Return the [x, y] coordinate for the center point of the cell that contains the specified text.  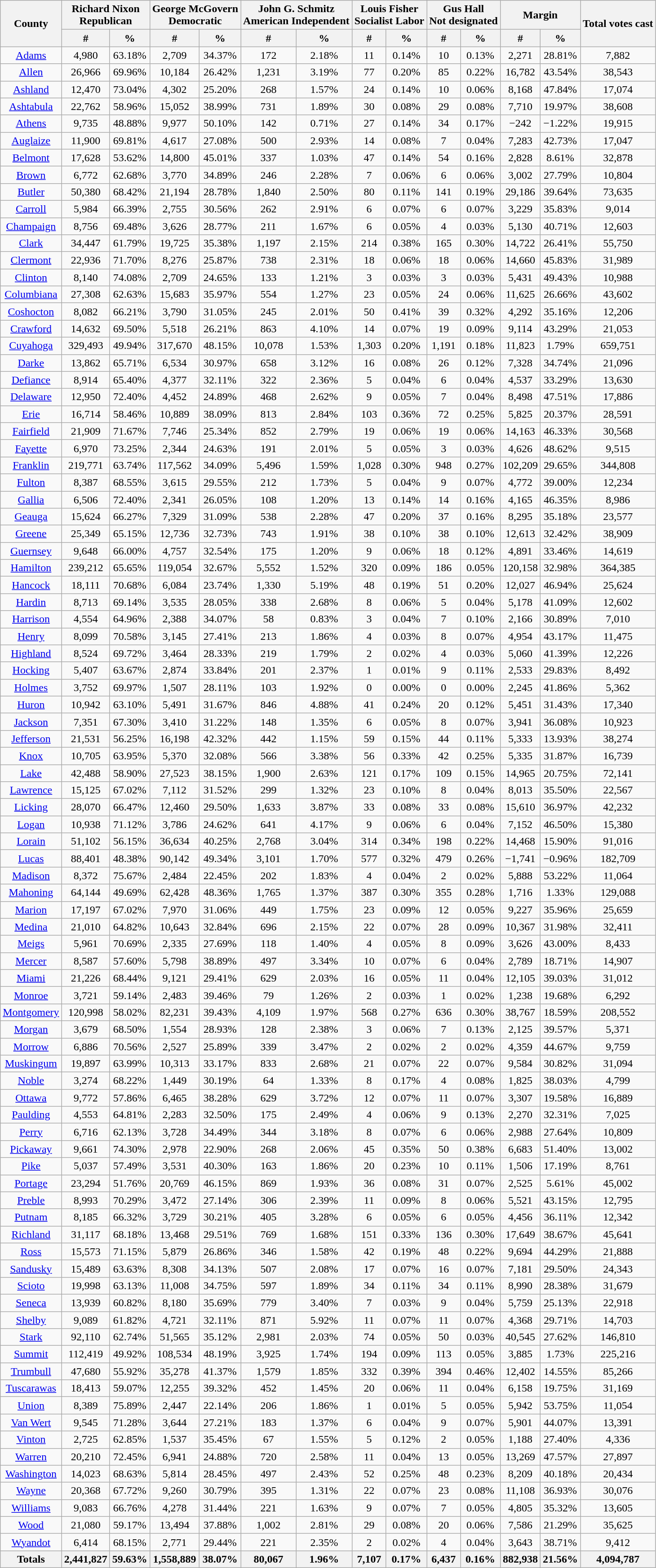
102,209 [520, 465]
48.88% [129, 123]
85 [444, 72]
1.70% [324, 859]
31.06% [220, 910]
13,468 [174, 1234]
63.95% [129, 756]
9,260 [174, 1491]
53.62% [129, 158]
8,185 [85, 1217]
49.92% [129, 1354]
355 [444, 893]
35.32% [561, 1508]
2,483 [174, 995]
56.15% [129, 841]
Richland [31, 1234]
32.08% [220, 756]
25.89% [220, 1047]
566 [269, 756]
4,954 [520, 636]
73,635 [618, 192]
20,769 [174, 1183]
262 [269, 209]
26 [444, 363]
15,052 [174, 106]
1.91% [324, 534]
3,101 [269, 859]
239,212 [85, 568]
18,111 [85, 585]
15,683 [174, 295]
20.37% [561, 414]
8,433 [618, 944]
48.15% [220, 346]
28.93% [220, 1029]
7,107 [369, 1559]
15,489 [85, 1268]
1.55% [324, 1440]
3,145 [174, 636]
25,624 [618, 585]
7,351 [85, 722]
9,977 [174, 123]
5,362 [618, 687]
72 [444, 414]
34.74% [561, 363]
49.34% [220, 859]
738 [269, 260]
Van Wert [31, 1423]
1.27% [324, 295]
1.15% [324, 739]
Muskingum [31, 1064]
10,643 [174, 927]
2,388 [174, 619]
3,752 [85, 687]
23.74% [220, 585]
5,370 [174, 756]
60.82% [129, 1303]
119,054 [174, 568]
21,010 [85, 927]
6,465 [174, 1098]
County [31, 23]
852 [269, 431]
39.46% [220, 995]
48.36% [220, 893]
29.71% [561, 1320]
30.56% [220, 209]
2,527 [174, 1047]
332 [369, 1371]
34.07% [220, 619]
3,531 [174, 1166]
28.77% [220, 226]
2.93% [324, 141]
9,083 [85, 1508]
69.96% [129, 72]
36.93% [561, 1491]
Lake [31, 773]
10,938 [85, 824]
Wood [31, 1525]
Union [31, 1405]
0.39% [406, 1371]
31 [444, 1183]
136 [444, 1234]
51,565 [174, 1337]
58.02% [129, 1012]
73.04% [129, 89]
John G. SchmitzAmerican Independent [297, 15]
10,078 [269, 346]
38.07% [220, 1559]
12,460 [174, 807]
70.58% [129, 636]
67.72% [129, 1491]
31.22% [220, 722]
5,984 [85, 209]
24.62% [220, 824]
2,789 [520, 961]
743 [269, 534]
5.61% [561, 1183]
72.45% [129, 1457]
36 [369, 1183]
63.67% [129, 670]
5,825 [520, 414]
−1.22% [561, 123]
Greene [31, 534]
Huron [31, 705]
9,648 [85, 551]
5,518 [174, 329]
4,336 [618, 1440]
2.38% [324, 1029]
17,340 [618, 705]
846 [269, 705]
69.14% [129, 602]
8,990 [520, 1286]
7,112 [174, 790]
Morgan [31, 1029]
568 [369, 1012]
26.66% [561, 295]
3,307 [520, 1098]
8,761 [618, 1166]
3,535 [174, 602]
25,659 [618, 910]
28,070 [85, 807]
40.30% [220, 1166]
Licking [31, 807]
Ashland [31, 89]
22,762 [85, 106]
27.64% [561, 1132]
636 [444, 1012]
9,089 [85, 1320]
1,506 [520, 1166]
4,721 [174, 1320]
57.49% [129, 1166]
53.75% [561, 1405]
38.67% [561, 1234]
Hamilton [31, 568]
32.42% [561, 534]
5.92% [324, 1320]
29.83% [561, 670]
70.56% [129, 1047]
35.50% [561, 790]
6,772 [85, 175]
71.12% [129, 824]
863 [269, 329]
1,330 [269, 585]
1.31% [324, 1491]
Belmont [31, 158]
38,767 [520, 1012]
39.32% [220, 1388]
5,521 [520, 1200]
3.04% [324, 841]
25.20% [220, 89]
8,308 [174, 1268]
5,037 [85, 1166]
16,739 [618, 756]
Guernsey [31, 551]
597 [269, 1286]
Jefferson [31, 739]
1,449 [174, 1081]
42.32% [220, 739]
4.88% [324, 705]
21.56% [561, 1559]
Wayne [31, 1491]
1,537 [174, 1440]
27.08% [220, 141]
Athens [31, 123]
1,028 [369, 465]
4,772 [520, 482]
33.29% [561, 380]
10,988 [618, 277]
133 [269, 277]
21,096 [618, 363]
306 [269, 1200]
32,878 [618, 158]
779 [269, 1303]
2.81% [324, 1525]
Highland [31, 653]
27 [369, 123]
1,554 [174, 1029]
1.92% [324, 687]
15,624 [85, 517]
8,082 [85, 312]
45,002 [618, 1183]
6,414 [85, 1542]
2.91% [324, 209]
35.38% [220, 243]
56 [369, 756]
40,545 [520, 1337]
2,768 [269, 841]
11,054 [618, 1405]
9,121 [174, 978]
198 [444, 841]
4,359 [520, 1047]
245 [269, 312]
17,074 [618, 89]
63.10% [129, 705]
1.45% [324, 1388]
13,939 [85, 1303]
3.18% [324, 1132]
Gus HallNot designated [464, 15]
871 [269, 1320]
6,534 [174, 363]
9,661 [85, 1149]
63.99% [129, 1064]
8,389 [85, 1405]
61.82% [129, 1320]
27.21% [220, 1423]
67 [269, 1440]
28.05% [220, 602]
28.38% [561, 1286]
14,632 [85, 329]
16,198 [174, 739]
Clermont [31, 260]
4,537 [520, 380]
Pike [31, 1166]
0.71% [324, 123]
3,229 [520, 209]
2.58% [324, 1457]
64.81% [129, 1115]
2.63% [324, 773]
12,234 [618, 482]
2,874 [174, 670]
2.31% [324, 260]
108 [269, 500]
731 [269, 106]
208,552 [618, 1012]
Carroll [31, 209]
43.29% [561, 329]
49.43% [561, 277]
51 [444, 585]
346 [269, 1251]
19,915 [618, 123]
Hancock [31, 585]
61.79% [129, 243]
2.49% [324, 1115]
183 [269, 1423]
70.29% [129, 1200]
5,060 [520, 653]
35.83% [561, 209]
202 [269, 876]
163 [269, 1166]
1,633 [269, 807]
2,335 [174, 944]
10,889 [174, 414]
1.96% [324, 1559]
59.17% [129, 1525]
57.60% [129, 961]
5,407 [85, 670]
39 [444, 312]
12,470 [85, 89]
2.62% [324, 397]
1,825 [520, 1081]
2.79% [324, 431]
30.82% [561, 1064]
67.30% [129, 722]
14,965 [520, 773]
58.46% [129, 414]
3.47% [324, 1047]
833 [269, 1064]
213 [269, 636]
92,110 [85, 1337]
69.81% [129, 141]
28.33% [220, 653]
1.59% [324, 465]
41.86% [561, 687]
4,553 [85, 1115]
577 [369, 859]
15.90% [561, 841]
Margin [540, 15]
14,660 [520, 260]
1.93% [324, 1183]
80 [369, 192]
55.92% [129, 1371]
Vinton [31, 1440]
5,759 [520, 1303]
32.84% [220, 927]
68.18% [129, 1234]
Holmes [31, 687]
4,377 [174, 380]
0.26% [481, 859]
42,488 [85, 773]
27.62% [561, 1337]
3,002 [520, 175]
0.24% [406, 705]
38.15% [220, 773]
9,735 [85, 123]
9,545 [85, 1423]
Morrow [31, 1047]
17,649 [520, 1234]
141 [444, 192]
Fairfield [31, 431]
4,980 [85, 55]
90,142 [174, 859]
25.87% [220, 260]
Champaign [31, 226]
73.25% [129, 448]
869 [269, 1183]
40.71% [561, 226]
46.50% [561, 824]
Brown [31, 175]
55,750 [618, 243]
0.28% [481, 893]
28.45% [220, 1474]
7,283 [520, 141]
8,587 [85, 961]
26.41% [561, 243]
1,191 [444, 346]
Knox [31, 756]
11,108 [520, 1491]
2.18% [324, 55]
339 [269, 1047]
24.63% [220, 448]
50,380 [85, 192]
0.46% [481, 1371]
22.90% [220, 1149]
3.87% [324, 807]
4,109 [269, 1012]
Williams [31, 1508]
8,372 [85, 876]
82,231 [174, 1012]
3,925 [269, 1354]
479 [444, 859]
43.54% [561, 72]
14,468 [520, 841]
35,278 [174, 1371]
35.12% [220, 1337]
74.08% [129, 277]
7,181 [520, 1268]
27.69% [220, 944]
1.74% [324, 1354]
3,615 [174, 482]
1.32% [324, 790]
35.69% [220, 1303]
37.88% [220, 1525]
8,013 [520, 790]
28.81% [561, 55]
25.34% [220, 431]
Henry [31, 636]
12,206 [618, 312]
Perry [31, 1132]
338 [269, 602]
7,710 [520, 106]
27.41% [220, 636]
Defiance [31, 380]
658 [269, 363]
25,349 [85, 534]
641 [269, 824]
12,255 [174, 1388]
9,227 [520, 910]
Fulton [31, 482]
44 [444, 739]
22,936 [85, 260]
31,169 [618, 1388]
8,498 [520, 397]
14.55% [561, 1371]
31,989 [618, 260]
30,076 [618, 1491]
9,515 [618, 448]
13.93% [561, 739]
2,525 [520, 1183]
329,493 [85, 346]
63.74% [129, 465]
8,914 [85, 380]
4,094,787 [618, 1559]
2,981 [269, 1337]
Cuyahoga [31, 346]
20.75% [561, 773]
49.69% [129, 893]
51.40% [561, 1149]
21,531 [85, 739]
10,942 [85, 705]
1.75% [324, 910]
68.50% [129, 1029]
32.54% [220, 551]
43.00% [561, 944]
38,909 [618, 534]
68.44% [129, 978]
12,613 [520, 534]
2.43% [324, 1474]
31.09% [220, 517]
64,144 [85, 893]
11,823 [520, 346]
64.96% [129, 619]
21 [369, 1064]
14,163 [520, 431]
2,725 [85, 1440]
219,771 [85, 465]
395 [269, 1491]
2,245 [520, 687]
43.15% [561, 1200]
21,053 [618, 329]
45.83% [561, 260]
3,410 [174, 722]
31.87% [561, 756]
77 [369, 72]
1,231 [269, 72]
47.84% [561, 89]
Richard NixonRepublican [106, 15]
118 [269, 944]
14,703 [618, 1320]
30.97% [220, 363]
41.39% [561, 653]
19.68% [561, 995]
9,412 [618, 1542]
Allen [31, 72]
13,269 [520, 1457]
13,002 [618, 1149]
8,209 [520, 1474]
7,010 [618, 619]
129,088 [618, 893]
22,918 [618, 1303]
1.97% [324, 1012]
62,428 [174, 893]
5,961 [85, 944]
5,942 [520, 1405]
70.69% [129, 944]
66.39% [129, 209]
35.45% [220, 1440]
10,313 [174, 1064]
15,380 [618, 824]
4,891 [520, 551]
45 [369, 1149]
71.67% [129, 431]
Putnam [31, 1217]
1,900 [269, 773]
52 [369, 1474]
2.37% [324, 670]
−242 [520, 123]
9,584 [520, 1064]
1,765 [269, 893]
6,292 [618, 995]
17,047 [618, 141]
6,437 [444, 1559]
29.44% [220, 1542]
48.62% [561, 448]
206 [269, 1405]
69.72% [129, 653]
2,341 [174, 500]
38,543 [618, 72]
1.03% [324, 158]
8,099 [85, 636]
38.99% [220, 106]
47.57% [561, 1457]
19,725 [174, 243]
74 [369, 1337]
108,534 [174, 1354]
Ottawa [31, 1098]
12,027 [520, 585]
1,579 [269, 1371]
151 [369, 1234]
12,602 [618, 602]
Meigs [31, 944]
2,271 [520, 55]
63.63% [129, 1268]
8,387 [85, 482]
Clinton [31, 277]
11,475 [618, 636]
64.82% [129, 927]
191 [269, 448]
2,828 [520, 158]
186 [444, 568]
2,166 [520, 619]
5,901 [520, 1423]
39.64% [561, 192]
4,617 [174, 141]
1.52% [324, 568]
19,897 [85, 1064]
5,552 [269, 568]
−1,741 [520, 859]
2.08% [324, 1268]
Delaware [31, 397]
4,456 [520, 1217]
32,411 [618, 927]
38.28% [220, 1098]
31.67% [220, 705]
2.06% [324, 1149]
Lorain [31, 841]
3.34% [324, 961]
21,909 [85, 431]
554 [269, 295]
22.14% [220, 1405]
4,554 [85, 619]
42,232 [618, 807]
12,736 [174, 534]
66.21% [129, 312]
32.31% [561, 1115]
4,165 [520, 500]
88,401 [85, 859]
4,368 [520, 1320]
337 [269, 158]
3.38% [324, 756]
1,840 [269, 192]
Auglaize [31, 141]
3,721 [85, 995]
Seneca [31, 1303]
13,391 [618, 1423]
5,491 [174, 705]
8.61% [561, 158]
17,886 [618, 397]
Madison [31, 876]
34.75% [220, 1286]
62.13% [129, 1132]
39.03% [561, 978]
Portage [31, 1183]
8,756 [85, 226]
7,328 [520, 363]
10,184 [174, 72]
34.13% [220, 1268]
20,368 [85, 1491]
21.29% [561, 1525]
3.28% [324, 1217]
20,210 [85, 1457]
Noble [31, 1081]
91,016 [618, 841]
1.35% [324, 722]
47,680 [85, 1371]
Paulding [31, 1115]
2.39% [324, 1200]
16,714 [85, 414]
33.17% [220, 1064]
31.52% [220, 790]
65.15% [129, 534]
538 [269, 517]
659,751 [618, 346]
3,729 [174, 1217]
66.00% [129, 551]
8,168 [520, 89]
2,755 [174, 209]
Adams [31, 55]
31,117 [85, 1234]
19.97% [561, 106]
211 [269, 226]
12,226 [618, 653]
80,067 [269, 1559]
214 [369, 243]
57.86% [129, 1098]
344 [269, 1132]
9,114 [520, 329]
38.03% [561, 1081]
27,897 [618, 1457]
5,496 [269, 465]
Montgomery [31, 1012]
442 [269, 739]
4,278 [174, 1508]
948 [444, 465]
21,888 [618, 1251]
322 [269, 380]
Butler [31, 192]
9,694 [520, 1251]
19.58% [561, 1098]
75.67% [129, 876]
31,012 [618, 978]
35,625 [618, 1525]
42.73% [561, 141]
34.89% [220, 175]
13,630 [618, 380]
500 [269, 141]
468 [269, 397]
31.44% [220, 1508]
34,447 [85, 243]
8,713 [85, 602]
24.88% [220, 1457]
64 [269, 1081]
69.48% [129, 226]
4,757 [174, 551]
31.98% [561, 927]
2,441,827 [85, 1559]
41 [369, 705]
34.37% [220, 55]
Hardin [31, 602]
10,809 [618, 1132]
74.30% [129, 1149]
317,670 [174, 346]
6,506 [85, 500]
63.13% [129, 1286]
12,105 [520, 978]
46.35% [561, 500]
Lawrence [31, 790]
1,303 [369, 346]
3.12% [324, 363]
32.73% [220, 534]
4.17% [324, 824]
10,705 [85, 756]
27,308 [85, 295]
58.96% [129, 106]
66.76% [129, 1508]
70.68% [129, 585]
12,342 [618, 1217]
3,885 [520, 1354]
3.40% [324, 1303]
696 [269, 927]
6,158 [520, 1388]
32.50% [220, 1115]
21,080 [85, 1525]
0.18% [481, 346]
69.50% [129, 329]
142 [269, 123]
34.49% [220, 1132]
1,716 [520, 893]
40.18% [561, 1474]
2,484 [174, 876]
0.35% [406, 1149]
Medina [31, 927]
2.35% [324, 1542]
47.51% [561, 397]
18.71% [561, 961]
5,335 [520, 756]
1.21% [324, 277]
44.07% [561, 1423]
8,492 [618, 670]
Mahoning [31, 893]
33.46% [561, 551]
39.00% [561, 482]
364,385 [618, 568]
12,402 [520, 1371]
2,771 [174, 1542]
27.14% [220, 1200]
35.96% [561, 910]
Lucas [31, 859]
246 [269, 175]
26.86% [220, 1251]
46.15% [220, 1183]
1,507 [174, 687]
30 [369, 106]
3,679 [85, 1029]
387 [369, 893]
Sandusky [31, 1268]
Logan [31, 824]
3,786 [174, 824]
17.19% [561, 1166]
4,626 [520, 448]
23,294 [85, 1183]
12,950 [85, 397]
113 [444, 1354]
3,770 [174, 175]
54 [444, 158]
5,178 [520, 602]
1,188 [520, 1440]
31.05% [220, 312]
Total votes cast [618, 23]
1.40% [324, 944]
62.74% [129, 1337]
Jackson [31, 722]
121 [369, 773]
28,591 [618, 414]
30,568 [618, 431]
38.71% [561, 1542]
65.65% [129, 568]
8,524 [85, 653]
58.90% [129, 773]
23,577 [618, 517]
11,064 [618, 876]
6,886 [85, 1047]
Harrison [31, 619]
14,619 [618, 551]
8,993 [85, 1200]
1.53% [324, 346]
32.67% [220, 568]
27,523 [174, 773]
48.19% [220, 1354]
2.36% [324, 380]
39.43% [220, 1012]
813 [269, 414]
Shelby [31, 1320]
182,709 [618, 859]
45.01% [220, 158]
4,805 [520, 1508]
Miami [31, 978]
3.19% [324, 72]
63.18% [129, 55]
17,197 [85, 910]
882,938 [520, 1559]
9,014 [618, 209]
18,413 [85, 1388]
10,923 [618, 722]
36.97% [561, 807]
20,434 [618, 1474]
15,573 [85, 1251]
7,970 [174, 910]
71.15% [129, 1251]
Geauga [31, 517]
22.45% [220, 876]
1.83% [324, 876]
1,197 [269, 243]
7,329 [174, 517]
24.89% [220, 397]
22,567 [618, 790]
72,141 [618, 773]
320 [369, 568]
Tuscarawas [31, 1388]
1.85% [324, 1371]
43.17% [561, 636]
3.72% [324, 1098]
Ross [31, 1251]
6,716 [85, 1132]
19,998 [85, 1286]
7,746 [174, 431]
Washington [31, 1474]
51,102 [85, 841]
8,295 [520, 517]
14,722 [520, 243]
1,238 [520, 995]
79 [269, 995]
1.58% [324, 1251]
3,643 [520, 1542]
1.67% [324, 226]
41.37% [220, 1371]
Warren [31, 1457]
36.11% [561, 1217]
George McGovernDemocratic [195, 15]
3,274 [85, 1081]
69.97% [129, 687]
4,452 [174, 397]
26.42% [220, 72]
2.50% [324, 192]
452 [269, 1388]
201 [269, 670]
35.18% [561, 517]
36,634 [174, 841]
7,025 [618, 1115]
11,008 [174, 1286]
40.25% [220, 841]
26,966 [85, 72]
6,084 [174, 585]
3,472 [174, 1200]
28.78% [220, 192]
24.65% [220, 277]
Louis FisherSocialist Labor [389, 15]
Erie [31, 414]
30.79% [220, 1491]
3,941 [520, 722]
5.19% [324, 585]
35.16% [561, 312]
5,798 [174, 961]
35.97% [220, 295]
38.89% [220, 961]
66.47% [129, 807]
8,986 [618, 500]
68.63% [129, 1474]
15,125 [85, 790]
2,344 [174, 448]
34.09% [220, 465]
38,274 [618, 739]
148 [269, 722]
Monroe [31, 995]
71.28% [129, 1423]
1.26% [324, 995]
49.94% [129, 346]
7,586 [520, 1525]
29.51% [220, 1234]
17,628 [85, 158]
4,292 [520, 312]
8,140 [85, 277]
62.85% [129, 1440]
Marion [31, 910]
31,094 [618, 1064]
299 [269, 790]
194 [369, 1354]
Clark [31, 243]
165 [444, 243]
7,882 [618, 55]
45,641 [618, 1234]
2.84% [324, 414]
16,889 [618, 1098]
58 [269, 619]
172 [269, 55]
26.05% [220, 500]
19.75% [561, 1388]
0.36% [406, 414]
31.43% [561, 705]
46.94% [561, 585]
62.68% [129, 175]
1.63% [324, 1508]
Franklin [31, 465]
Mercer [31, 961]
9,759 [618, 1047]
10,367 [520, 927]
51.76% [129, 1183]
Coshocton [31, 312]
39.57% [561, 1029]
146,810 [618, 1337]
6,683 [520, 1149]
Stark [31, 1337]
449 [269, 910]
44.29% [561, 1251]
30.21% [220, 1217]
12,603 [618, 226]
4,799 [618, 1081]
394 [444, 1371]
66.27% [129, 517]
10,804 [618, 175]
5,431 [520, 277]
29.65% [561, 465]
2,533 [520, 670]
26.21% [220, 329]
65.71% [129, 363]
Totals [31, 1559]
344,808 [618, 465]
24,343 [618, 1268]
36.08% [561, 722]
120,998 [85, 1012]
Hocking [31, 670]
405 [269, 1217]
68.22% [129, 1081]
44.67% [561, 1047]
2,125 [520, 1029]
48.38% [129, 859]
71.70% [129, 260]
6,970 [85, 448]
68.42% [129, 192]
38.09% [220, 414]
27.40% [561, 1440]
5,130 [520, 226]
1,558,889 [174, 1559]
Pickaway [31, 1149]
Gallia [31, 500]
Ashtabula [31, 106]
37 [444, 517]
85,266 [618, 1371]
Darke [31, 363]
Crawford [31, 329]
17 [369, 1268]
30.89% [561, 619]
28.11% [220, 687]
68.55% [129, 482]
2,283 [174, 1115]
219 [269, 653]
75.89% [129, 1405]
62.63% [129, 295]
32.98% [561, 568]
31,679 [618, 1286]
11,625 [520, 295]
0.34% [406, 841]
46.33% [561, 431]
8,276 [174, 260]
11,900 [85, 141]
25.13% [561, 1303]
117,562 [174, 465]
Preble [31, 1200]
66.32% [129, 1217]
109 [444, 773]
12,795 [618, 1200]
507 [269, 1268]
120,158 [520, 568]
53.22% [561, 876]
8,180 [174, 1303]
314 [369, 841]
769 [269, 1234]
33.84% [220, 670]
27.79% [561, 175]
30.19% [220, 1081]
41.09% [561, 602]
28 [444, 927]
2,447 [174, 1405]
0.41% [406, 312]
59.07% [129, 1388]
Trumbull [31, 1371]
65.40% [129, 380]
Scioto [31, 1286]
6,941 [174, 1457]
56.25% [129, 739]
59.63% [129, 1559]
14,800 [174, 158]
29,186 [520, 192]
5,333 [520, 739]
5,888 [520, 876]
1.68% [324, 1234]
1,002 [269, 1525]
128 [269, 1029]
4.10% [324, 329]
14,907 [618, 961]
59.14% [129, 995]
Summit [31, 1354]
29.55% [220, 482]
3,644 [174, 1423]
3,464 [174, 653]
225,216 [618, 1354]
13,605 [618, 1508]
7,152 [520, 824]
3,790 [174, 312]
15,610 [520, 807]
59 [369, 739]
Wyandot [31, 1542]
0.83% [324, 619]
112,419 [85, 1354]
212 [269, 482]
5,451 [520, 705]
2,978 [174, 1149]
13,494 [174, 1525]
21,194 [174, 192]
29.41% [220, 978]
13,862 [85, 363]
50.10% [220, 123]
Columbiana [31, 295]
21,226 [85, 978]
Fayette [31, 448]
16,782 [520, 72]
4,302 [174, 89]
5,371 [618, 1029]
68.15% [129, 1542]
14,023 [85, 1474]
2,270 [520, 1115]
720 [269, 1457]
9,772 [85, 1098]
5,814 [174, 1474]
2,988 [520, 1132]
43,602 [618, 295]
−0.96% [561, 859]
5,879 [174, 1251]
3,728 [174, 1132]
1.57% [324, 89]
38,608 [618, 106]
18.59% [561, 1012]
